Provide the [x, y] coordinate of the cell's center where the given text is located.  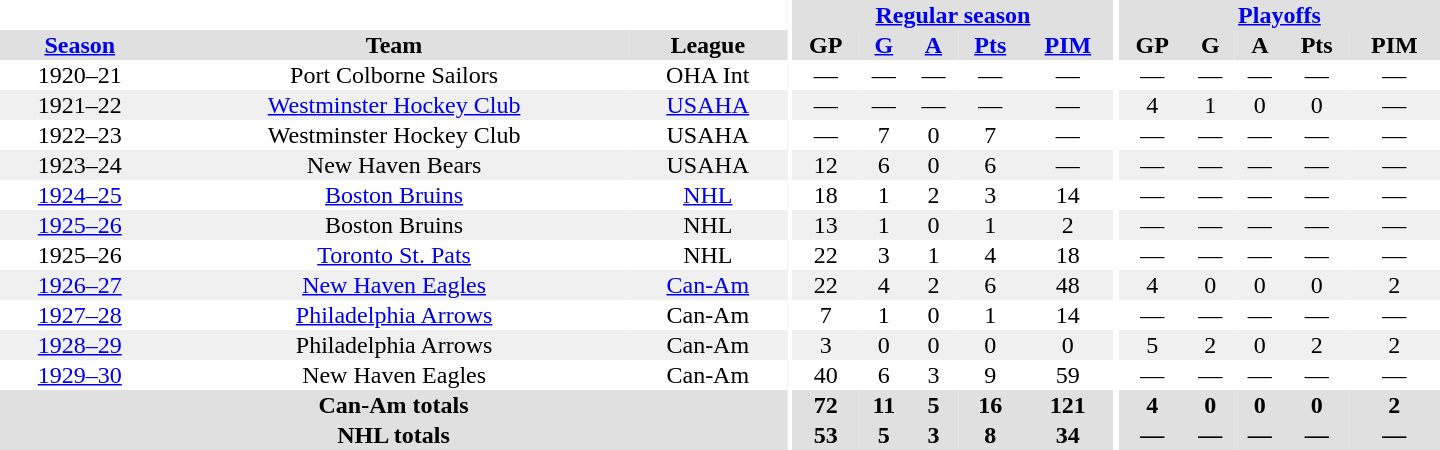
Team [394, 45]
League [708, 45]
Toronto St. Pats [394, 255]
1921–22 [80, 105]
8 [990, 435]
72 [826, 405]
New Haven Bears [394, 165]
121 [1068, 405]
11 [884, 405]
NHL totals [394, 435]
Regular season [952, 15]
53 [826, 435]
34 [1068, 435]
Season [80, 45]
1924–25 [80, 195]
13 [826, 225]
1926–27 [80, 285]
1928–29 [80, 345]
48 [1068, 285]
59 [1068, 375]
1929–30 [80, 375]
16 [990, 405]
OHA Int [708, 75]
12 [826, 165]
Port Colborne Sailors [394, 75]
1922–23 [80, 135]
1923–24 [80, 165]
1927–28 [80, 315]
9 [990, 375]
Can-Am totals [394, 405]
1920–21 [80, 75]
40 [826, 375]
Playoffs [1280, 15]
